Detect which cell encompasses the target text, then output its (X, Y) center coordinate. 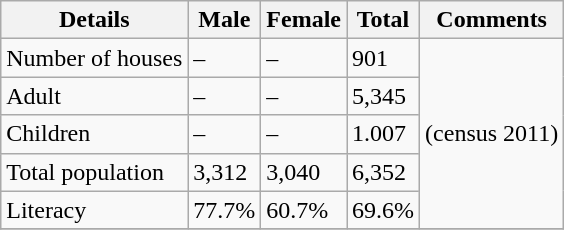
1.007 (384, 134)
Total (384, 20)
Total population (94, 172)
3,040 (304, 172)
3,312 (224, 172)
901 (384, 58)
Male (224, 20)
Literacy (94, 210)
Comments (492, 20)
Adult (94, 96)
6,352 (384, 172)
(census 2011) (492, 134)
60.7% (304, 210)
5,345 (384, 96)
69.6% (384, 210)
Children (94, 134)
77.7% (224, 210)
Details (94, 20)
Female (304, 20)
Number of houses (94, 58)
